Pinpoint the cell where the given text exists, returning its (X, Y) midpoint coordinate. 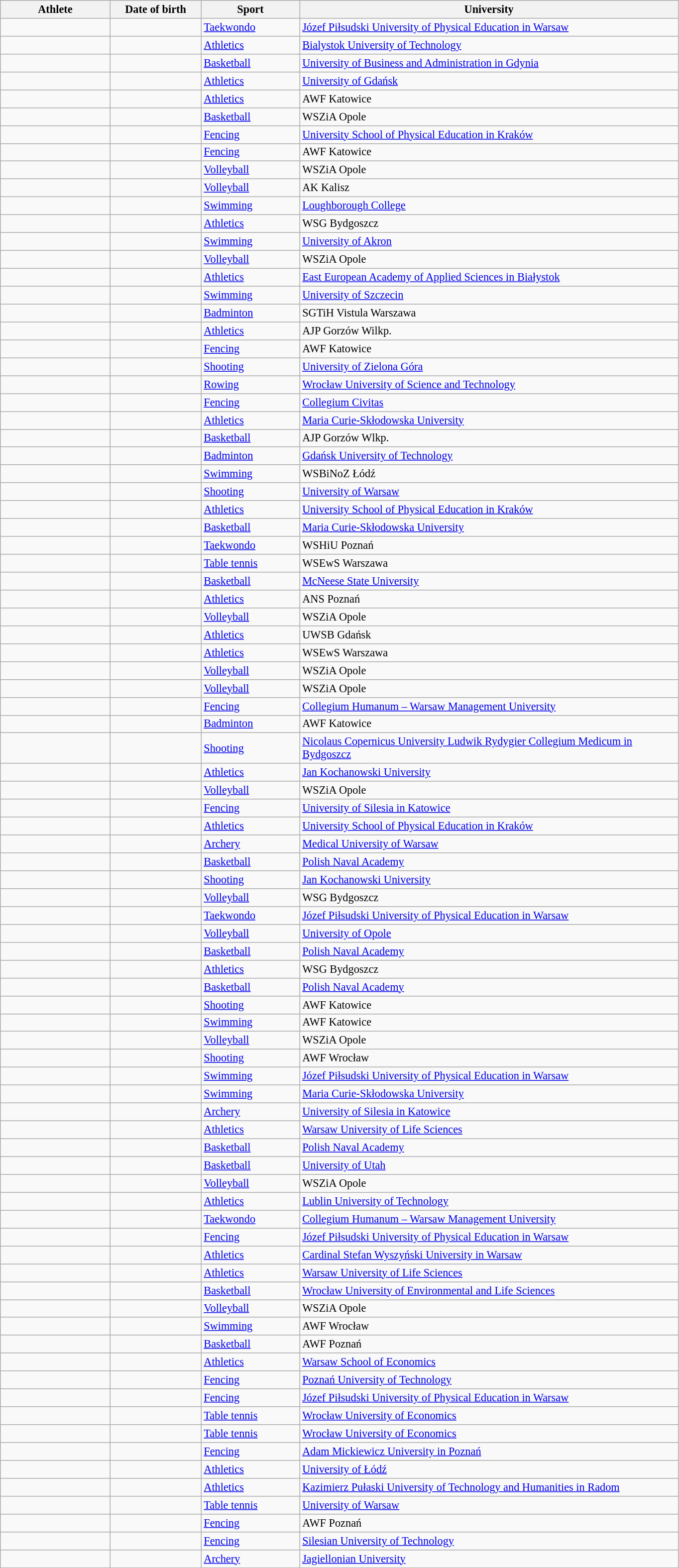
Sport (250, 9)
Gdańsk University of Technology (489, 456)
AK Kalisz (489, 188)
Rowing (250, 385)
WSHiU Poznań (489, 545)
University of Business and Administration in Gdynia (489, 63)
Adam Mickiewicz University in Poznań (489, 1452)
University of Opole (489, 933)
Poznań University of Technology (489, 1380)
University of Utah (489, 1165)
University of Łódź (489, 1469)
University of Akron (489, 241)
Jagiellonian University (489, 1559)
Collegium Civitas (489, 403)
University of Zielona Góra (489, 367)
Wrocław University of Environmental and Life Sciences (489, 1290)
AJP Gorzów Wlkp. (489, 438)
University of Gdańsk (489, 81)
AJP Gorzów Wilkp. (489, 331)
Warsaw School of Economics (489, 1362)
SGTiH Vistula Warszawa (489, 313)
McNeese State University (489, 581)
East European Academy of Applied Sciences in Białystok (489, 277)
Cardinal Stefan Wyszyński University in Warsaw (489, 1255)
WSBiNoZ Łódź (489, 474)
Bialystok University of Technology (489, 45)
ANS Poznań (489, 599)
Nicolaus Copernicus University Ludwik Rydygier Collegium Medicum in Bydgoszcz (489, 748)
Silesian University of Technology (489, 1541)
Loughborough College (489, 206)
University of Szczecin (489, 295)
Wrocław University of Science and Technology (489, 385)
Lublin University of Technology (489, 1201)
Athlete (55, 9)
University (489, 9)
Date of birth (155, 9)
Medical University of Warsaw (489, 844)
Kazimierz Pułaski University of Technology and Humanities in Radom (489, 1487)
UWSB Gdańsk (489, 634)
